Pinpoint the cell where the given text exists, returning its [x, y] midpoint coordinate. 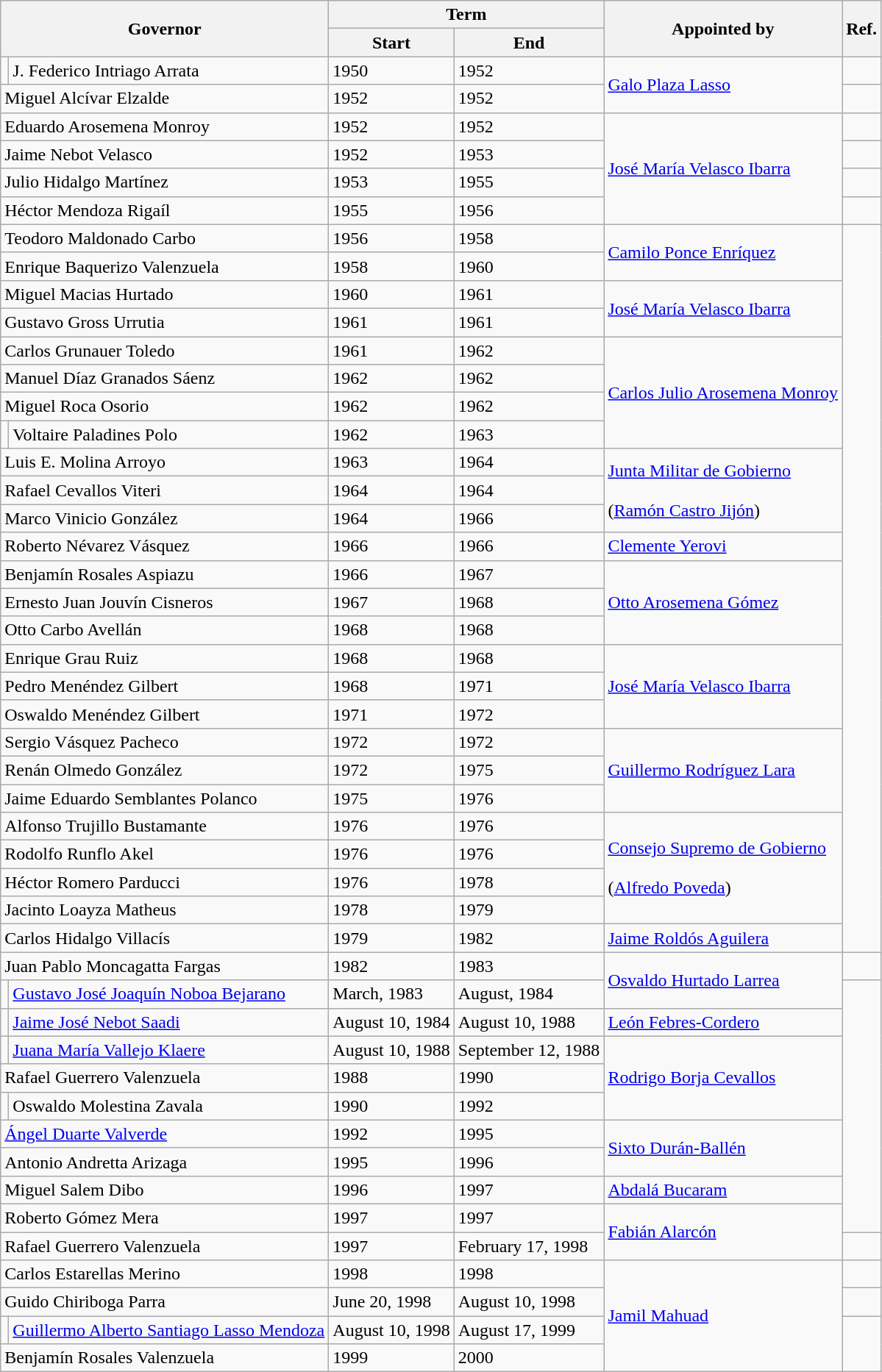
Galo Plaza Lasso [723, 85]
Carlos Hidalgo Villacís [165, 938]
Eduardo Arosemena Monroy [165, 126]
Sixto Durán-Ballén [723, 1148]
Héctor Mendoza Rigaíl [165, 210]
Renán Olmedo González [165, 770]
Ángel Duarte Valverde [165, 1134]
Roberto Névarez Vásquez [165, 546]
Rafael Cevallos Viteri [165, 490]
Consejo Supremo de Gobierno(Alfredo Poveda) [723, 868]
Miguel Alcívar Elzalde [165, 99]
Juana María Vallejo Klaere [169, 1050]
1983 [529, 966]
Benjamín Rosales Aspiazu [165, 574]
Rodrigo Borja Cevallos [723, 1078]
1950 [391, 71]
Miguel Roca Osorio [165, 407]
1988 [391, 1078]
Guido Chiriboga Parra [165, 1302]
Jaime Nebot Velasco [165, 154]
August 17, 1999 [529, 1330]
Juan Pablo Moncagatta Fargas [165, 966]
Alfonso Trujillo Bustamante [165, 826]
Rodolfo Runflo Akel [165, 854]
Benjamín Rosales Valenzuela [165, 1358]
Voltaire Paladines Polo [169, 435]
Guillermo Rodríguez Lara [723, 770]
Enrique Grau Ruiz [165, 658]
Ernesto Juan Jouvín Cisneros [165, 602]
Jaime Eduardo Semblantes Polanco [165, 798]
Jaime Roldós Aguilera [723, 938]
Otto Arosemena Gómez [723, 602]
Julio Hidalgo Martínez [165, 182]
Governor [165, 29]
August 10, 1984 [391, 1022]
Marco Vinicio González [165, 518]
Guillermo Alberto Santiago Lasso Mendoza [169, 1330]
August, 1984 [529, 994]
February 17, 1998 [529, 1246]
Manuel Díaz Granados Sáenz [165, 379]
End [529, 43]
Carlos Grunauer Toledo [165, 351]
Enrique Baquerizo Valenzuela [165, 266]
1999 [391, 1358]
Oswaldo Menéndez Gilbert [165, 714]
Antonio Andretta Arizaga [165, 1162]
Luis E. Molina Arroyo [165, 462]
Jaime José Nebot Saadi [169, 1022]
Term [466, 15]
Junta Militar de Gobierno(Ramón Castro Jijón) [723, 490]
Otto Carbo Avellán [165, 630]
Sergio Vásquez Pacheco [165, 742]
Miguel Macias Hurtado [165, 294]
León Febres-Cordero [723, 1022]
Carlos Julio Arosemena Monroy [723, 393]
2000 [529, 1358]
Gustavo Gross Urrutia [165, 322]
Pedro Menéndez Gilbert [165, 686]
Camilo Ponce Enríquez [723, 252]
Héctor Romero Parducci [165, 882]
Carlos Estarellas Merino [165, 1274]
Miguel Salem Dibo [165, 1190]
September 12, 1988 [529, 1050]
Osvaldo Hurtado Larrea [723, 980]
June 20, 1998 [391, 1302]
Roberto Gómez Mera [165, 1218]
Gustavo José Joaquín Noboa Bejarano [169, 994]
Ref. [862, 29]
J. Federico Intriago Arrata [169, 71]
Fabián Alarcón [723, 1232]
Appointed by [723, 29]
Clemente Yerovi [723, 546]
Jamil Mahuad [723, 1316]
Start [391, 43]
March, 1983 [391, 994]
Teodoro Maldonado Carbo [165, 238]
Jacinto Loayza Matheus [165, 910]
Oswaldo Molestina Zavala [169, 1106]
Abdalá Bucaram [723, 1190]
